Return the (X, Y) coordinate for the center point of the cell that contains the specified text.  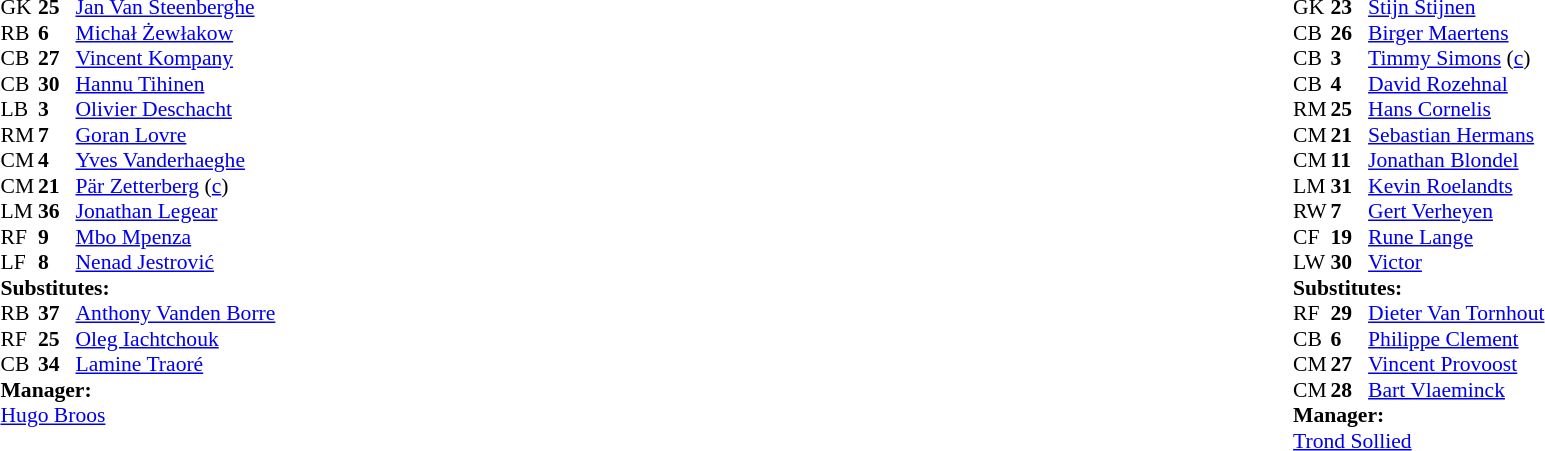
Oleg Iachtchouk (176, 339)
Rune Lange (1456, 237)
11 (1350, 161)
Yves Vanderhaeghe (176, 161)
Mbo Mpenza (176, 237)
Kevin Roelandts (1456, 186)
Bart Vlaeminck (1456, 390)
Victor (1456, 263)
34 (57, 365)
Vincent Provoost (1456, 365)
Anthony Vanden Borre (176, 313)
Hugo Broos (138, 415)
Sebastian Hermans (1456, 135)
Vincent Kompany (176, 59)
19 (1350, 237)
Nenad Jestrović (176, 263)
Timmy Simons (c) (1456, 59)
Goran Lovre (176, 135)
Olivier Deschacht (176, 109)
LW (1312, 263)
Gert Verheyen (1456, 211)
Birger Maertens (1456, 33)
29 (1350, 313)
LF (19, 263)
37 (57, 313)
Jonathan Blondel (1456, 161)
8 (57, 263)
Michał Żewłakow (176, 33)
Dieter Van Tornhout (1456, 313)
31 (1350, 186)
36 (57, 211)
Hannu Tihinen (176, 84)
David Rozehnal (1456, 84)
26 (1350, 33)
Lamine Traoré (176, 365)
Philippe Clement (1456, 339)
CF (1312, 237)
LB (19, 109)
Pär Zetterberg (c) (176, 186)
Jonathan Legear (176, 211)
9 (57, 237)
Hans Cornelis (1456, 109)
28 (1350, 390)
RW (1312, 211)
